Locate the cell with the specified text and output its (x, y) center coordinate. 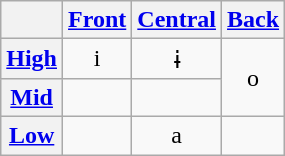
i (98, 59)
o (254, 78)
Front (98, 20)
Mid (32, 97)
Central (177, 20)
ɨ (177, 59)
Back (254, 20)
a (177, 135)
High (32, 59)
Low (32, 135)
